From the cell containing the given text, extract its center point as (X, Y) coordinate. 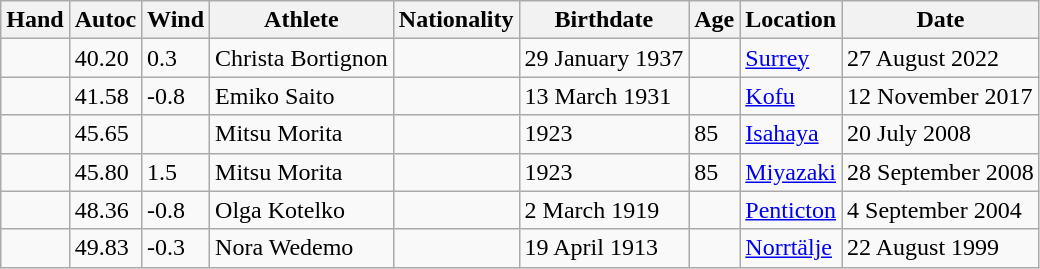
48.36 (105, 210)
Norrtälje (791, 248)
Kofu (791, 96)
49.83 (105, 248)
Nationality (456, 20)
0.3 (176, 58)
Penticton (791, 210)
Christa Bortignon (302, 58)
28 September 2008 (941, 172)
Autoc (105, 20)
4 September 2004 (941, 210)
2 March 1919 (604, 210)
29 January 1937 (604, 58)
45.65 (105, 134)
Miyazaki (791, 172)
Nora Wedemo (302, 248)
41.58 (105, 96)
40.20 (105, 58)
Surrey (791, 58)
Isahaya (791, 134)
Age (714, 20)
19 April 1913 (604, 248)
Olga Kotelko (302, 210)
1.5 (176, 172)
Wind (176, 20)
Emiko Saito (302, 96)
-0.3 (176, 248)
22 August 1999 (941, 248)
13 March 1931 (604, 96)
Athlete (302, 20)
Location (791, 20)
Date (941, 20)
12 November 2017 (941, 96)
Hand (35, 20)
Birthdate (604, 20)
20 July 2008 (941, 134)
27 August 2022 (941, 58)
45.80 (105, 172)
